From the cell containing the given text, extract its center point as [X, Y] coordinate. 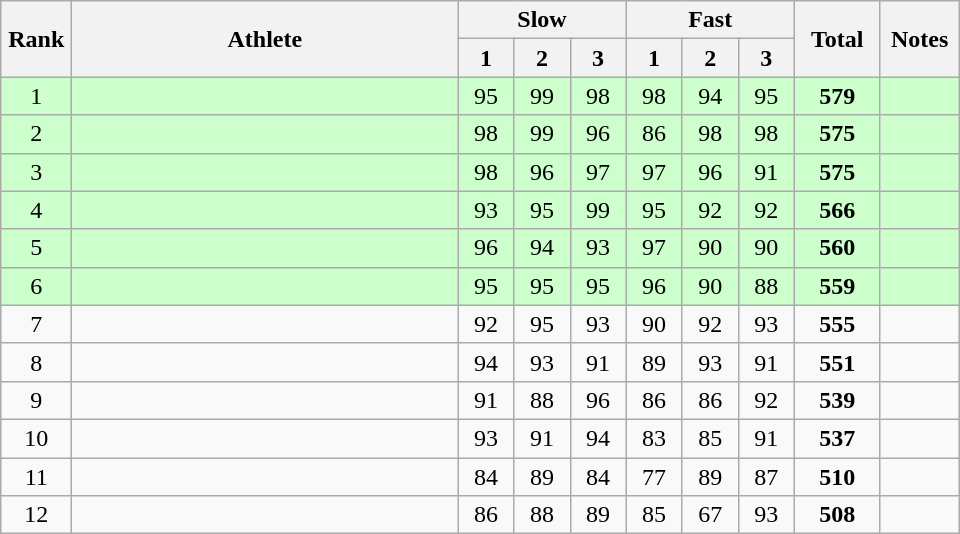
6 [36, 286]
77 [654, 477]
4 [36, 210]
11 [36, 477]
8 [36, 362]
12 [36, 515]
508 [837, 515]
7 [36, 324]
579 [837, 96]
5 [36, 248]
9 [36, 400]
551 [837, 362]
Rank [36, 39]
559 [837, 286]
Notes [920, 39]
67 [710, 515]
Slow [542, 20]
566 [837, 210]
Athlete [265, 39]
10 [36, 438]
87 [766, 477]
537 [837, 438]
539 [837, 400]
555 [837, 324]
Fast [710, 20]
560 [837, 248]
83 [654, 438]
510 [837, 477]
Total [837, 39]
